Find where the given text appears and provide that cell's center as (X, Y) coordinate. 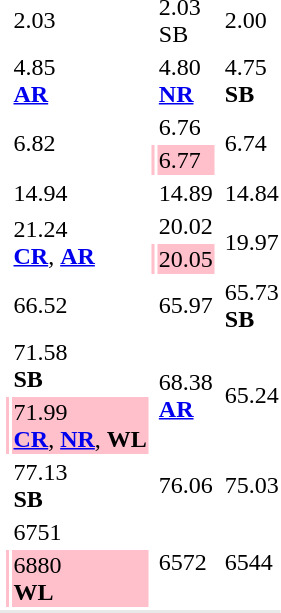
65.24 (252, 396)
14.89 (186, 193)
4.75SB (252, 80)
6.76 (186, 127)
14.94 (80, 193)
6572 (186, 562)
6.74 (252, 144)
14.84 (252, 193)
20.05 (186, 259)
6.82 (80, 144)
4.80NR (186, 80)
6880WL (80, 578)
21.24CR, AR (80, 242)
77.13SB (80, 486)
6.77 (186, 160)
76.06 (186, 486)
65.97 (186, 306)
6751 (80, 532)
68.38AR (186, 396)
66.52 (80, 306)
19.97 (252, 242)
20.02 (186, 226)
6544 (252, 562)
4.85AR (80, 80)
71.58SB (80, 366)
65.73SB (252, 306)
75.03 (252, 486)
71.99CR, NR, WL (80, 426)
